Detect which cell encompasses the target text, then output its [X, Y] center coordinate. 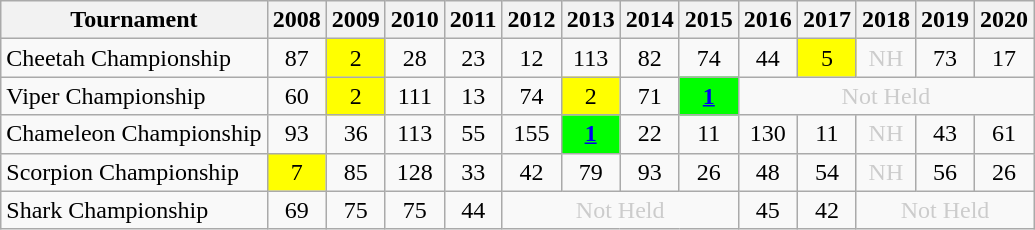
111 [414, 96]
60 [296, 96]
Shark Championship [134, 210]
2020 [1004, 20]
2009 [356, 20]
56 [944, 172]
2016 [768, 20]
2008 [296, 20]
33 [473, 172]
2019 [944, 20]
155 [532, 134]
128 [414, 172]
2011 [473, 20]
2010 [414, 20]
28 [414, 58]
12 [532, 58]
Scorpion Championship [134, 172]
54 [826, 172]
22 [650, 134]
87 [296, 58]
48 [768, 172]
Cheetah Championship [134, 58]
69 [296, 210]
82 [650, 58]
36 [356, 134]
2014 [650, 20]
7 [296, 172]
13 [473, 96]
130 [768, 134]
55 [473, 134]
79 [590, 172]
Tournament [134, 20]
Chameleon Championship [134, 134]
85 [356, 172]
23 [473, 58]
71 [650, 96]
2012 [532, 20]
2017 [826, 20]
43 [944, 134]
61 [1004, 134]
5 [826, 58]
Viper Championship [134, 96]
2013 [590, 20]
45 [768, 210]
73 [944, 58]
17 [1004, 58]
2015 [708, 20]
2018 [886, 20]
